Pinpoint the cell where the given text exists, returning its [X, Y] midpoint coordinate. 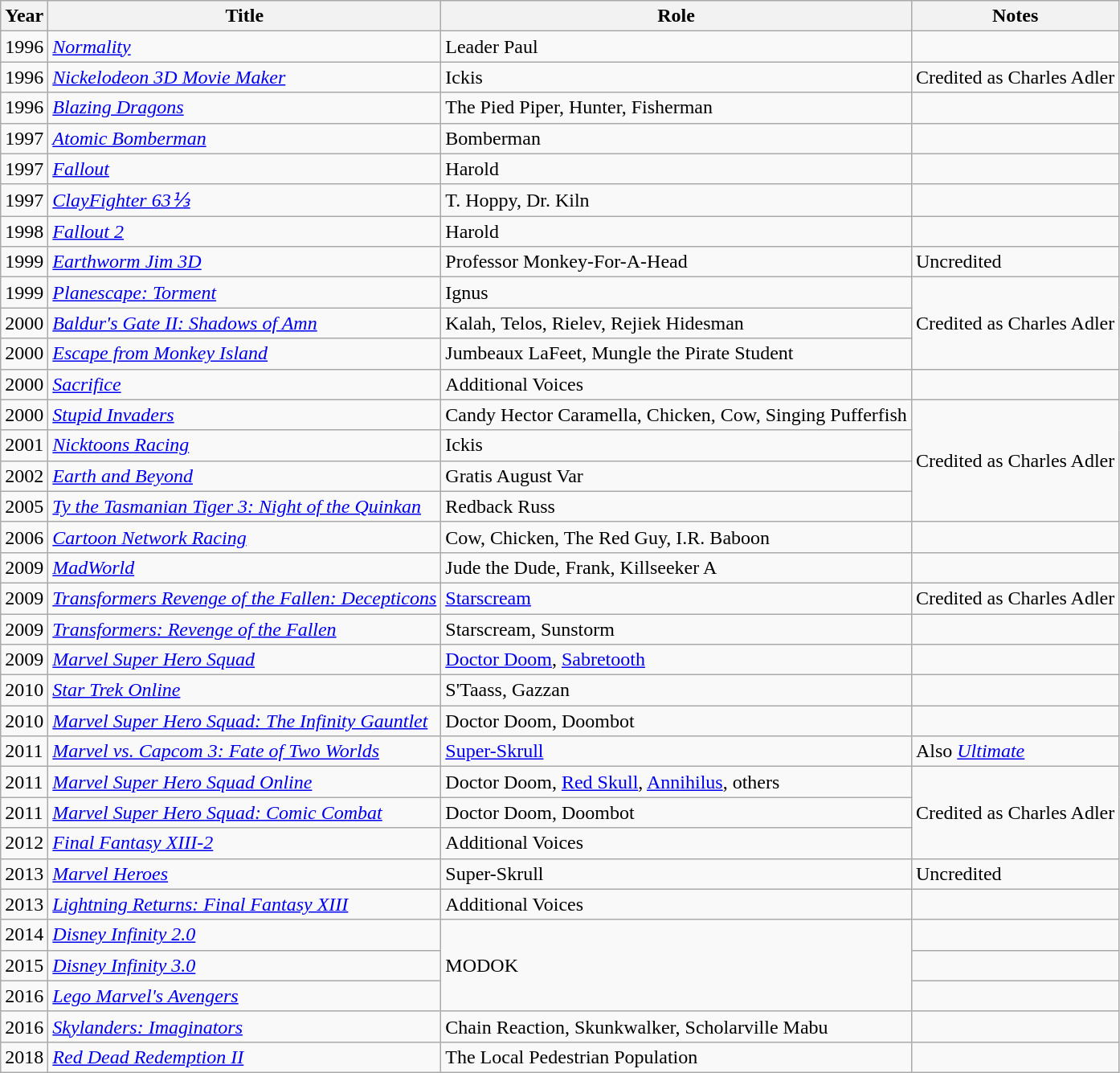
Star Trek Online [244, 690]
Blazing Dragons [244, 108]
Skylanders: Imaginators [244, 1026]
The Pied Piper, Hunter, Fisherman [676, 108]
Jude the Dude, Frank, Killseeker A [676, 567]
Baldur's Gate II: Shadows of Amn [244, 323]
Escape from Monkey Island [244, 354]
Fallout 2 [244, 231]
T. Hoppy, Dr. Kiln [676, 200]
2001 [24, 445]
Marvel Super Hero Squad: Comic Combat [244, 813]
Redback Russ [676, 506]
Doctor Doom, Sabretooth [676, 660]
Marvel Heroes [244, 874]
2014 [24, 935]
The Local Pedestrian Population [676, 1057]
Disney Infinity 3.0 [244, 965]
Earthworm Jim 3D [244, 262]
Leader Paul [676, 47]
Jumbeaux LaFeet, Mungle the Pirate Student [676, 354]
Cow, Chicken, The Red Guy, I.R. Baboon [676, 537]
Normality [244, 47]
2006 [24, 537]
2018 [24, 1057]
Final Fantasy XIII-2 [244, 843]
Ty the Tasmanian Tiger 3: Night of the Quinkan [244, 506]
Marvel Super Hero Squad [244, 660]
Starscream [676, 598]
Red Dead Redemption II [244, 1057]
MadWorld [244, 567]
Marvel vs. Capcom 3: Fate of Two Worlds [244, 752]
MODOK [676, 965]
Gratis August Var [676, 476]
Fallout [244, 169]
Professor Monkey-For-A-Head [676, 262]
Atomic Bomberman [244, 138]
Ignus [676, 293]
Earth and Beyond [244, 476]
S'Taass, Gazzan [676, 690]
Doctor Doom, Red Skull, Annihilus, others [676, 782]
2005 [24, 506]
Disney Infinity 2.0 [244, 935]
Lego Marvel's Avengers [244, 996]
Sacrifice [244, 384]
Transformers: Revenge of the Fallen [244, 629]
Notes [1015, 16]
Marvel Super Hero Squad: The Infinity Gauntlet [244, 721]
Title [244, 16]
Stupid Invaders [244, 415]
Nickelodeon 3D Movie Maker [244, 77]
Lightning Returns: Final Fantasy XIII [244, 904]
Year [24, 16]
Marvel Super Hero Squad Online [244, 782]
Also Ultimate [1015, 752]
Candy Hector Caramella, Chicken, Cow, Singing Pufferfish [676, 415]
2012 [24, 843]
Chain Reaction, Skunkwalker, Scholarville Mabu [676, 1026]
2015 [24, 965]
Starscream, Sunstorm [676, 629]
Cartoon Network Racing [244, 537]
1998 [24, 231]
Nicktoons Racing [244, 445]
Bomberman [676, 138]
ClayFighter 63⅓ [244, 200]
Kalah, Telos, Rielev, Rejiek Hidesman [676, 323]
Transformers Revenge of the Fallen: Decepticons [244, 598]
Planescape: Torment [244, 293]
Role [676, 16]
2002 [24, 476]
